From the cell containing the given text, extract its center point as (x, y) coordinate. 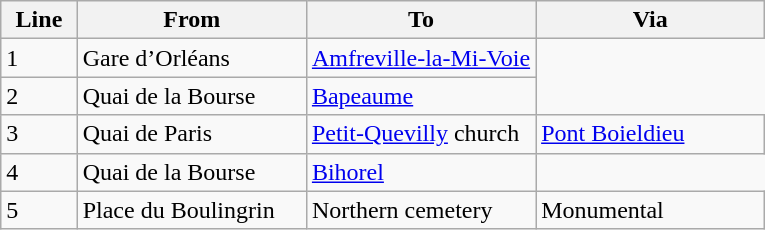
Amfreville-la-Mi-Voie (420, 58)
Pont Boieldieu (650, 134)
From (192, 20)
To (420, 20)
Bihorel (420, 172)
5 (39, 210)
Via (650, 20)
Line (39, 20)
Quai de Paris (192, 134)
Monumental (650, 210)
Place du Boulingrin (192, 210)
4 (39, 172)
2 (39, 96)
3 (39, 134)
1 (39, 58)
Bapeaume (420, 96)
Petit-Quevilly church (420, 134)
Gare d’Orléans (192, 58)
Northern cemetery (420, 210)
